Search for the cell housing the specified text and yield its (X, Y) center coordinate. 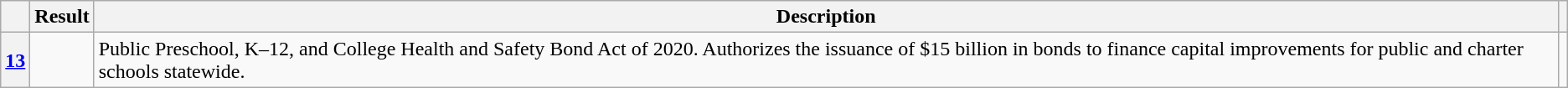
Result (62, 17)
13 (15, 60)
Description (826, 17)
